Output the [x, y] coordinate of the center of the cell containing the given text.  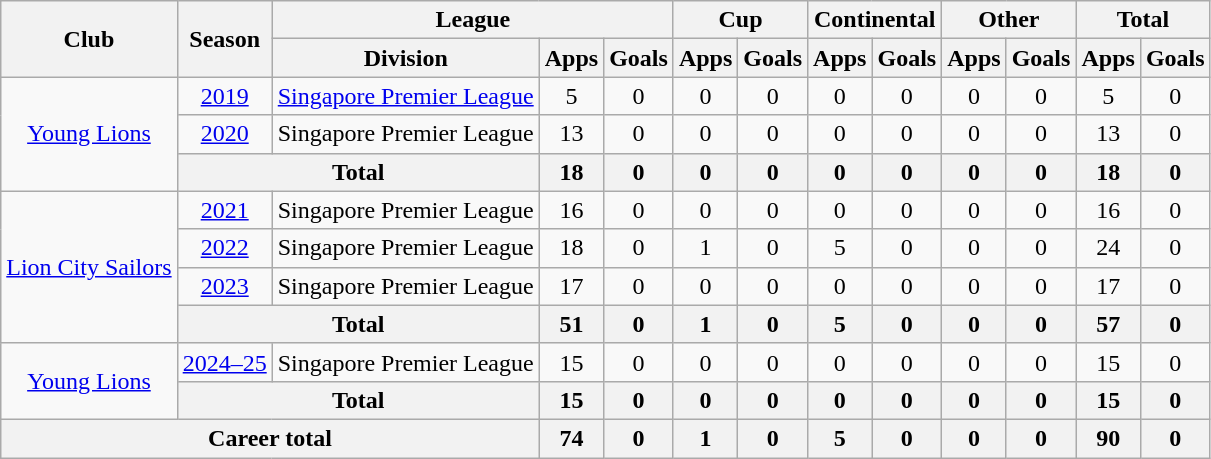
Continental [875, 20]
League [472, 20]
2020 [224, 134]
74 [571, 438]
2024–25 [224, 362]
51 [571, 324]
Season [224, 39]
Division [406, 58]
2022 [224, 248]
Lion City Sailors [89, 267]
Other [1009, 20]
Cup [740, 20]
2023 [224, 286]
2019 [224, 96]
2021 [224, 210]
Club [89, 39]
90 [1108, 438]
24 [1108, 248]
Career total [270, 438]
57 [1108, 324]
